Determine the [X, Y] coordinate at the center of the cell enclosing the given text.  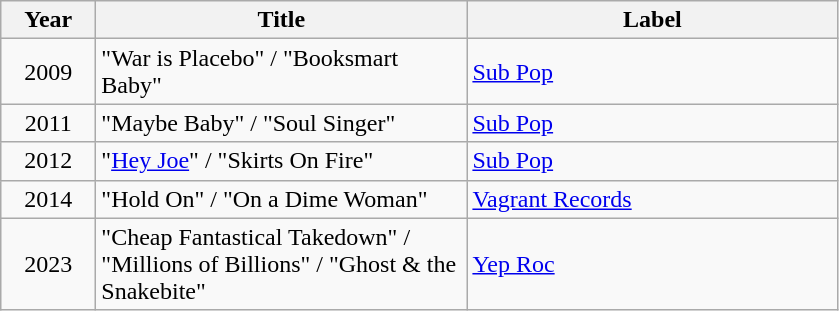
"Hey Joe" / "Skirts On Fire" [282, 161]
Label [652, 20]
"Maybe Baby" / "Soul Singer" [282, 123]
2009 [48, 72]
2014 [48, 199]
Title [282, 20]
2012 [48, 161]
2023 [48, 264]
"Hold On" / "On a Dime Woman" [282, 199]
Year [48, 20]
"War is Placebo" / "Booksmart Baby" [282, 72]
Vagrant Records [652, 199]
2011 [48, 123]
"Cheap Fantastical Takedown" / "Millions of Billions" / "Ghost & the Snakebite" [282, 264]
Yep Roc [652, 264]
